Return the (X, Y) coordinate for the center point of the cell that contains the specified text.  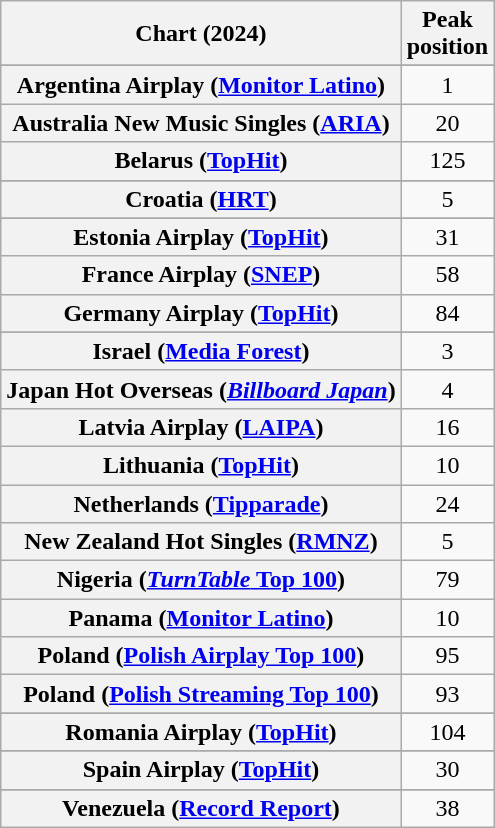
Argentina Airplay (Monitor Latino) (201, 85)
Netherlands (Tipparade) (201, 503)
4 (447, 389)
104 (447, 732)
Croatia (HRT) (201, 199)
125 (447, 161)
Panama (Monitor Latino) (201, 618)
Lithuania (TopHit) (201, 465)
New Zealand Hot Singles (RMNZ) (201, 542)
20 (447, 123)
1 (447, 85)
Spain Airplay (TopHit) (201, 770)
30 (447, 770)
Chart (2024) (201, 34)
Estonia Airplay (TopHit) (201, 237)
79 (447, 580)
Romania Airplay (TopHit) (201, 732)
58 (447, 275)
24 (447, 503)
Peakposition (447, 34)
Belarus (TopHit) (201, 161)
16 (447, 427)
Japan Hot Overseas (Billboard Japan) (201, 389)
France Airplay (SNEP) (201, 275)
3 (447, 351)
Latvia Airplay (LAIPA) (201, 427)
93 (447, 694)
38 (447, 808)
Poland (Polish Airplay Top 100) (201, 656)
31 (447, 237)
Germany Airplay (TopHit) (201, 313)
Israel (Media Forest) (201, 351)
Venezuela (Record Report) (201, 808)
Poland (Polish Streaming Top 100) (201, 694)
Nigeria (TurnTable Top 100) (201, 580)
84 (447, 313)
95 (447, 656)
Australia New Music Singles (ARIA) (201, 123)
